Search for the cell housing the specified text and yield its [X, Y] center coordinate. 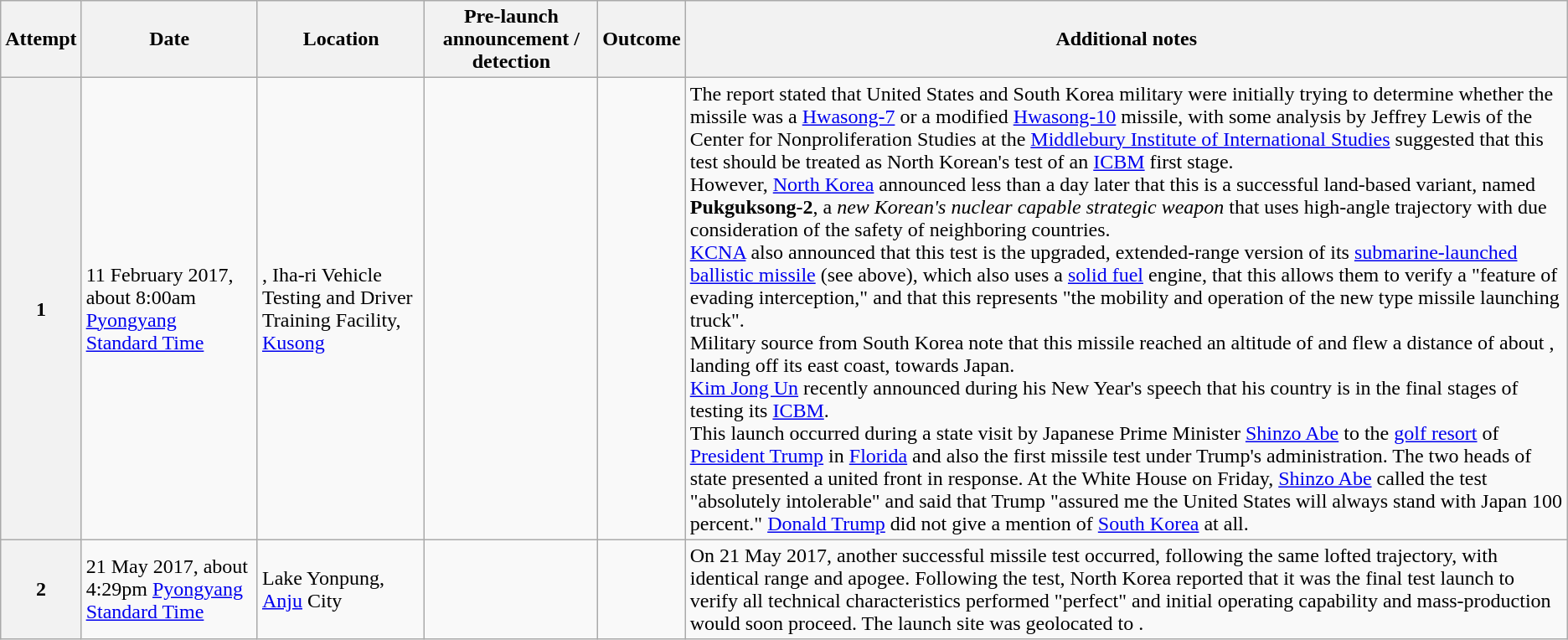
21 May 2017, about 4:29pm Pyongyang Standard Time [169, 590]
Additional notes [1126, 39]
Location [340, 39]
Date [169, 39]
11 February 2017, about 8:00am Pyongyang Standard Time [169, 308]
1 [41, 308]
Outcome [642, 39]
Attempt [41, 39]
Lake Yonpung, Anju City [340, 590]
, Iha-ri Vehicle Testing and Driver Training Facility, Kusong [340, 308]
Pre-launch announcement / detection [511, 39]
2 [41, 590]
